Return (x, y) of the center of cell containing provided text 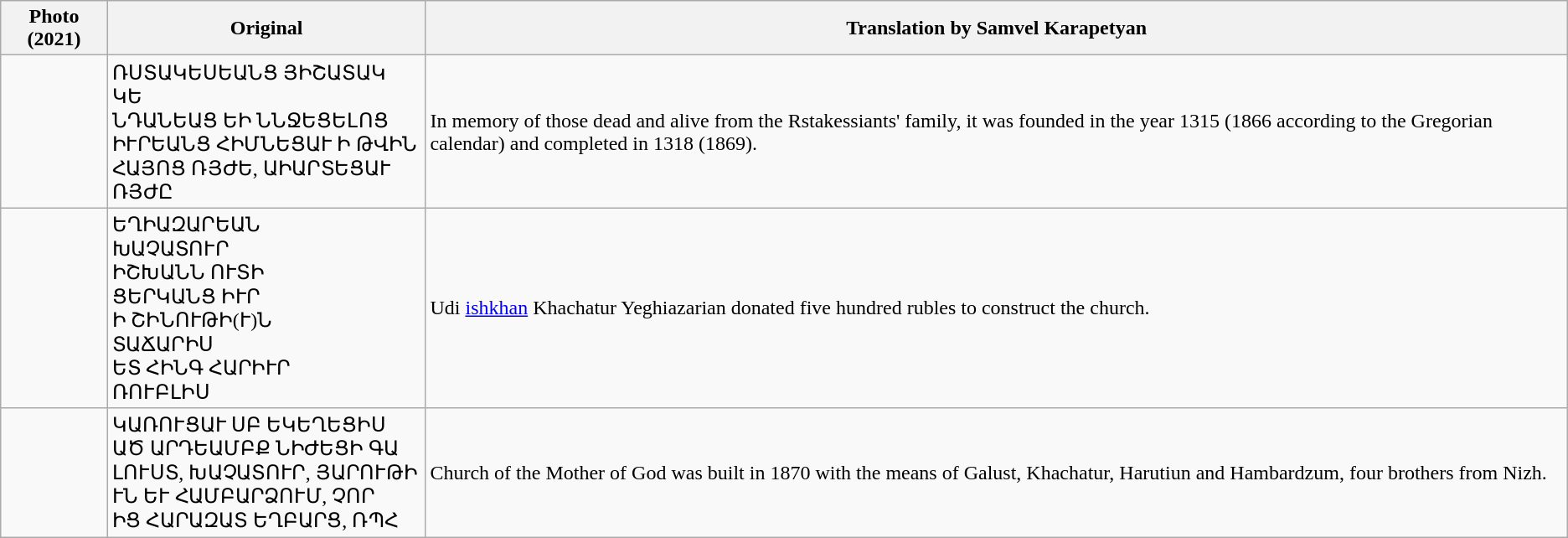
ԿԱՌՈՒՑԱՒ ՍԲ ԵԿԵՂԵՑԻՍԱԾ ԱՐԴԵԱՄԲՔ ՆԻԺԵՑԻ ԳԱԼՈՒՍՏ, ԽԱՉԱՏՈՒՐ, ՅԱՐՈՒԹԻՒՆ ԵՒ ՀԱՄԲԱՐՁՈՒՄ, ՉՈՐԻՑ ՀԱՐԱԶԱՏ ԵՂԲԱՐՑ, ՌՊՀ (266, 473)
ՌՍՏԱԿԵՍԵԱՆՑ ՅԻՇԱՏԱԿ ԿԵՆԴԱՆԵԱՑ ԵԻ ՆՆՋԵՑԵԼՈՑԻՒՐԵԱՆՑ ՀԻՄՆԵՑԱՒ Ի ԹՎԻՆՀԱՅՈՑ ՌՅԺԵ, ԱԻԱՐՏԵՑԱՒ ՌՅԺԸ (266, 132)
ԵՂԻԱԶԱՐԵԱՆԽԱՉԱՏՈՒՐԻՇԽԱՆՆ ՈՒՏԻՑԵՐԿԱՆՑ ԻՒՐԻ ՇԻՆՈՒԹԻ(Ւ)ՆՏԱՃԱՐԻՍԵՏ ՀԻՆԳ ՀԱՐԻՒՐՌՈՒԲԼԻՍ (266, 308)
Church of the Mother of God was built in 1870 with the means of Galust, Khachatur, Harutiun and Hambardzum, four brothers from Nizh. (997, 473)
Translation by Samvel Karapetyan (997, 28)
Original (266, 28)
Photo (2021) (54, 28)
Udi ishkhan Khachatur Yeghiazarian donated five hundred rubles to construct the church. (997, 308)
